Identify which cell holds the provided text, then report its [X, Y] central coordinate. 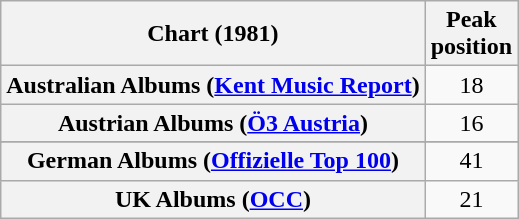
Chart (1981) [213, 34]
German Albums (Offizielle Top 100) [213, 161]
18 [471, 85]
Australian Albums (Kent Music Report) [213, 85]
Peakposition [471, 34]
21 [471, 199]
UK Albums (OCC) [213, 199]
Austrian Albums (Ö3 Austria) [213, 123]
16 [471, 123]
41 [471, 161]
